Output the [x, y] coordinate of the center of the cell containing the given text.  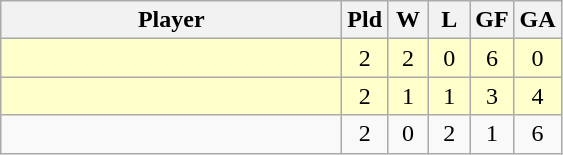
3 [492, 96]
GA [538, 20]
4 [538, 96]
W [408, 20]
L [450, 20]
GF [492, 20]
Pld [365, 20]
Player [172, 20]
